For the text-containing cell, return its midpoint in [x, y] coordinate format. 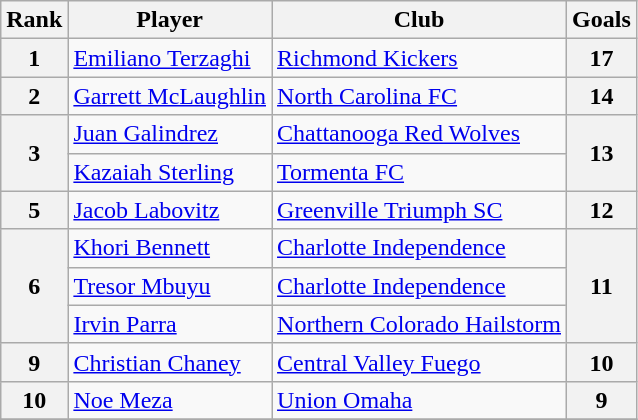
13 [602, 153]
6 [34, 286]
11 [602, 286]
Tresor Mbuyu [170, 286]
Tormenta FC [420, 172]
3 [34, 153]
2 [34, 96]
Richmond Kickers [420, 58]
Juan Galindrez [170, 134]
Rank [34, 20]
Khori Bennett [170, 248]
Union Omaha [420, 400]
Irvin Parra [170, 324]
Chattanooga Red Wolves [420, 134]
Club [420, 20]
Christian Chaney [170, 362]
1 [34, 58]
Central Valley Fuego [420, 362]
5 [34, 210]
12 [602, 210]
14 [602, 96]
North Carolina FC [420, 96]
Northern Colorado Hailstorm [420, 324]
Garrett McLaughlin [170, 96]
Player [170, 20]
Kazaiah Sterling [170, 172]
Jacob Labovitz [170, 210]
Emiliano Terzaghi [170, 58]
Goals [602, 20]
17 [602, 58]
Greenville Triumph SC [420, 210]
Noe Meza [170, 400]
